Return [X, Y] of the center of cell containing provided text 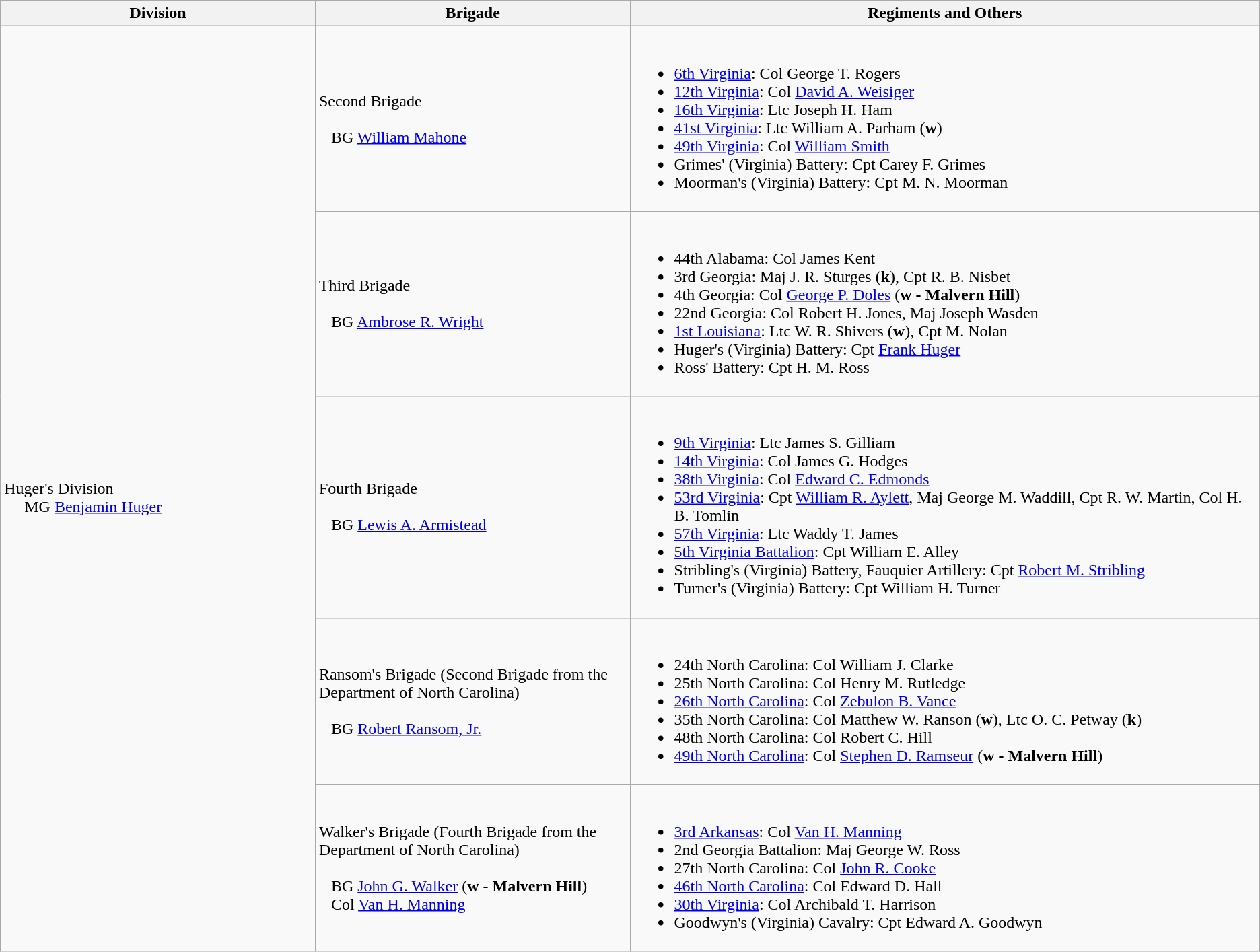
Ransom's Brigade (Second Brigade from the Department of North Carolina) BG Robert Ransom, Jr. [473, 701]
Second Brigade BG William Mahone [473, 118]
Division [158, 13]
Walker's Brigade (Fourth Brigade from the Department of North Carolina) BG John G. Walker (w - Malvern Hill) Col Van H. Manning [473, 868]
Third Brigade BG Ambrose R. Wright [473, 304]
Regiments and Others [945, 13]
Fourth Brigade BG Lewis A. Armistead [473, 507]
Huger's Division MG Benjamin Huger [158, 488]
Brigade [473, 13]
